Provide the [X, Y] coordinate of the cell's center where the given text is located.  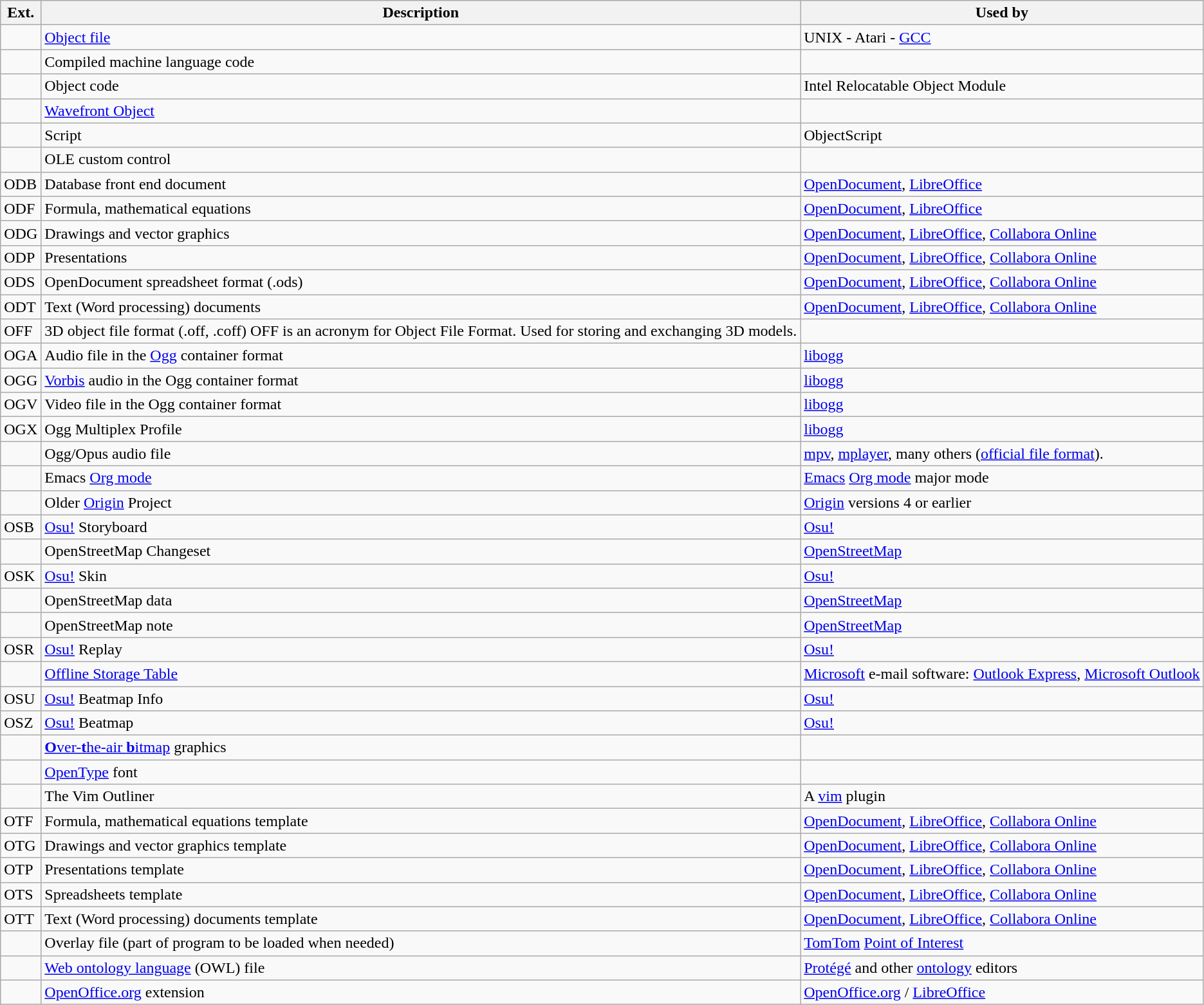
Audio file in the Ogg container format [421, 356]
OGG [21, 380]
ODB [21, 184]
Web ontology language (OWL) file [421, 968]
OSU [21, 698]
OTT [21, 919]
Description [421, 13]
Script [421, 135]
Osu! Skin [421, 576]
Osu! Beatmap Info [421, 698]
Intel Relocatable Object Module [1002, 86]
Video file in the Ogg container format [421, 405]
OpenType font [421, 772]
OGX [21, 429]
Osu! Replay [421, 649]
Compiled machine language code [421, 62]
ODP [21, 257]
Microsoft e-mail software: Outlook Express, Microsoft Outlook [1002, 674]
Presentations [421, 257]
Database front end document [421, 184]
OTG [21, 845]
OpenDocument spreadsheet format (.ods) [421, 282]
OpenOffice.org extension [421, 992]
UNIX - Atari - GCC [1002, 37]
Object code [421, 86]
The Vim Outliner [421, 797]
Protégé and other ontology editors [1002, 968]
Osu! Storyboard [421, 527]
Emacs Org mode major mode [1002, 478]
Text (Word processing) documents [421, 307]
mpv, mplayer, many others (official file format). [1002, 454]
ODG [21, 233]
ODT [21, 307]
Spreadsheets template [421, 894]
OSB [21, 527]
ODF [21, 208]
OGV [21, 405]
Presentations template [421, 870]
Ogg/Opus audio file [421, 454]
OpenStreetMap Changeset [421, 551]
Origin versions 4 or earlier [1002, 502]
Emacs Org mode [421, 478]
OSR [21, 649]
Object file [421, 37]
Used by [1002, 13]
OTS [21, 894]
OSK [21, 576]
OSZ [21, 723]
Wavefront Object [421, 111]
Ext. [21, 13]
ODS [21, 282]
Osu! Beatmap [421, 723]
Text (Word processing) documents template [421, 919]
Formula, mathematical equations [421, 208]
OGA [21, 356]
3D object file format (.off, .coff) OFF is an acronym for Object File Format. Used for storing and exchanging 3D models. [421, 331]
Drawings and vector graphics template [421, 845]
OpenStreetMap data [421, 600]
OpenOffice.org / LibreOffice [1002, 992]
Formula, mathematical equations template [421, 821]
A vim plugin [1002, 797]
Older Origin Project [421, 502]
Drawings and vector graphics [421, 233]
OTP [21, 870]
OTF [21, 821]
Offline Storage Table [421, 674]
OFF [21, 331]
Ogg Multiplex Profile [421, 429]
OLE custom control [421, 160]
Over-the-air bitmap graphics [421, 748]
OpenStreetMap note [421, 625]
TomTom Point of Interest [1002, 943]
Vorbis audio in the Ogg container format [421, 380]
Overlay file (part of program to be loaded when needed) [421, 943]
ObjectScript [1002, 135]
